From the cell containing the given text, extract its center point as (x, y) coordinate. 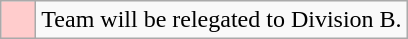
Team will be relegated to Division B. (222, 20)
